Find where the given text appears and provide that cell's center as (x, y) coordinate. 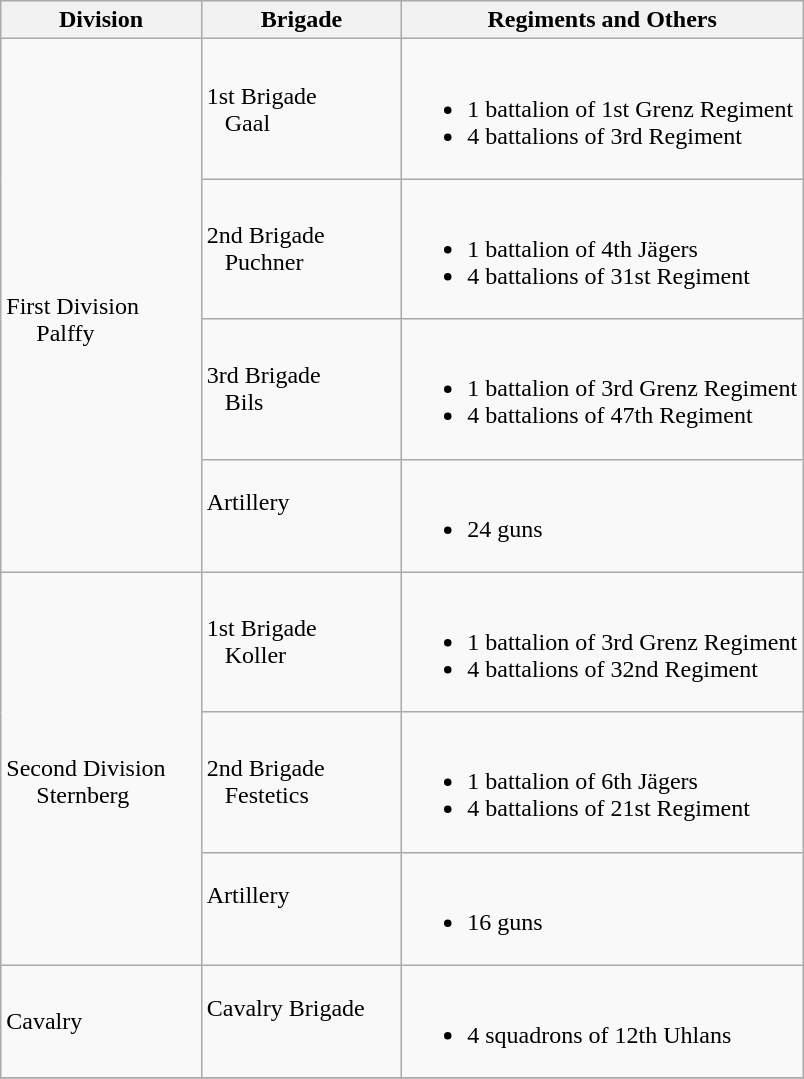
Regiments and Others (602, 20)
1 battalion of 3rd Grenz Regiment4 battalions of 47th Regiment (602, 389)
16 guns (602, 908)
Cavalry (101, 1022)
1 battalion of 6th Jägers4 battalions of 21st Regiment (602, 782)
1st Brigade Gaal (301, 109)
1 battalion of 4th Jägers4 battalions of 31st Regiment (602, 249)
1 battalion of 1st Grenz Regiment4 battalions of 3rd Regiment (602, 109)
24 guns (602, 516)
2nd Brigade Festetics (301, 782)
4 squadrons of 12th Uhlans (602, 1022)
1st Brigade Koller (301, 642)
3rd Brigade Bils (301, 389)
Second Division Sternberg (101, 768)
2nd Brigade Puchner (301, 249)
First Division Palffy (101, 306)
Division (101, 20)
Cavalry Brigade (301, 1022)
1 battalion of 3rd Grenz Regiment4 battalions of 32nd Regiment (602, 642)
Brigade (301, 20)
